Return [X, Y] of the center of cell containing provided text 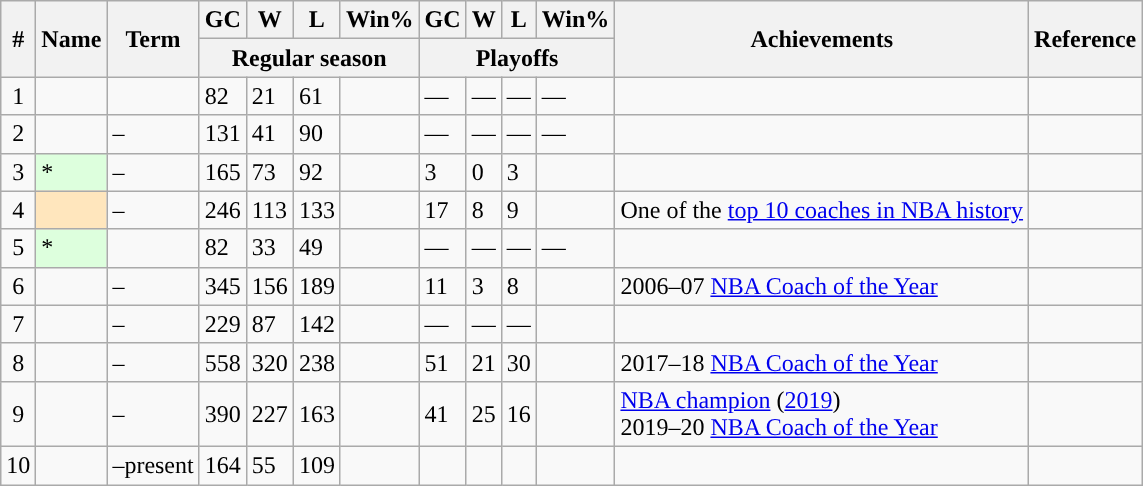
189 [316, 286]
1 [18, 96]
7 [18, 324]
156 [270, 286]
33 [270, 248]
238 [316, 362]
Term [153, 39]
164 [222, 465]
10 [18, 465]
–present [153, 465]
2 [18, 134]
61 [316, 96]
142 [316, 324]
2017–18 NBA Coach of the Year [822, 362]
55 [270, 465]
49 [316, 248]
Reference [1086, 39]
320 [270, 362]
227 [270, 414]
2006–07 NBA Coach of the Year [822, 286]
25 [484, 414]
390 [222, 414]
4 [18, 210]
87 [270, 324]
5 [18, 248]
One of the top 10 coaches in NBA history [822, 210]
0 [484, 172]
345 [222, 286]
113 [270, 210]
30 [518, 362]
Name [72, 39]
92 [316, 172]
16 [518, 414]
90 [316, 134]
NBA champion (2019)2019–20 NBA Coach of the Year [822, 414]
17 [442, 210]
163 [316, 414]
# [18, 39]
51 [442, 362]
73 [270, 172]
229 [222, 324]
6 [18, 286]
109 [316, 465]
246 [222, 210]
131 [222, 134]
Achievements [822, 39]
Regular season [309, 58]
Playoffs [517, 58]
558 [222, 362]
133 [316, 210]
11 [442, 286]
165 [222, 172]
